Extract the [x, y] coordinate from the center of the cell holding the provided text.  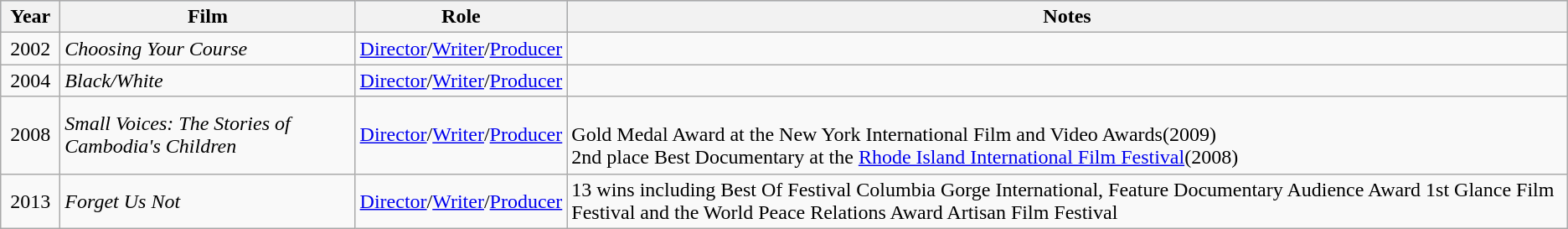
2013 [30, 201]
Film [208, 17]
Notes [1067, 17]
Small Voices: The Stories of Cambodia's Children [208, 135]
2002 [30, 49]
Choosing Your Course [208, 49]
2008 [30, 135]
2004 [30, 81]
Role [461, 17]
Forget Us Not [208, 201]
Black/White [208, 81]
Year [30, 17]
